Determine the [X, Y] coordinate at the center of the cell enclosing the given text.  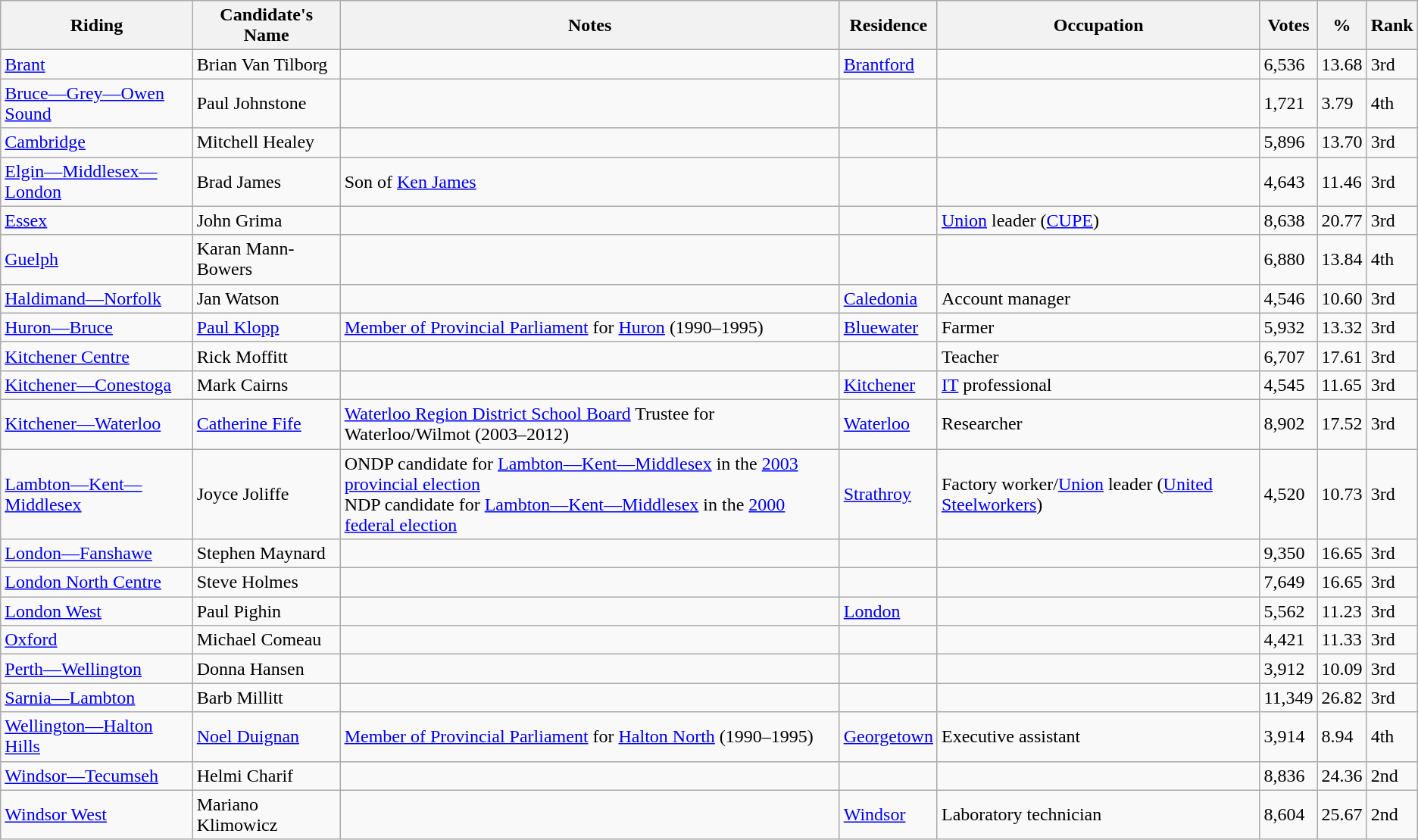
Elgin—Middlesex—London [97, 182]
Karan Mann-Bowers [267, 259]
Jan Watson [267, 298]
Notes [589, 26]
London—Fanshawe [97, 554]
Factory worker/Union leader (United Steelworkers) [1098, 494]
Bruce—Grey—Owen Sound [97, 103]
Teacher [1098, 356]
24.36 [1342, 776]
Windsor [888, 815]
Paul Pighin [267, 611]
20.77 [1342, 220]
Farmer [1098, 327]
Georgetown [888, 736]
3,912 [1288, 669]
Union leader (CUPE) [1098, 220]
Brant [97, 64]
Sarnia—Lambton [97, 698]
Noel Duignan [267, 736]
John Grima [267, 220]
Cambridge [97, 142]
Caledonia [888, 298]
6,536 [1288, 64]
Researcher [1098, 424]
13.32 [1342, 327]
26.82 [1342, 698]
Wellington—Halton Hills [97, 736]
5,562 [1288, 611]
Executive assistant [1098, 736]
5,932 [1288, 327]
6,707 [1288, 356]
Donna Hansen [267, 669]
Paul Johnstone [267, 103]
Catherine Fife [267, 424]
London [888, 611]
Oxford [97, 640]
Paul Klopp [267, 327]
17.52 [1342, 424]
8,902 [1288, 424]
Perth—Wellington [97, 669]
4,643 [1288, 182]
4,545 [1288, 385]
Account manager [1098, 298]
Essex [97, 220]
8,638 [1288, 220]
Kitchener—Waterloo [97, 424]
Votes [1288, 26]
Laboratory technician [1098, 815]
8.94 [1342, 736]
4,520 [1288, 494]
Waterloo Region District School Board Trustee for Waterloo/Wilmot (2003–2012) [589, 424]
Candidate's Name [267, 26]
10.60 [1342, 298]
Rank [1392, 26]
8,604 [1288, 815]
11.65 [1342, 385]
Windsor West [97, 815]
5,896 [1288, 142]
London North Centre [97, 582]
4,421 [1288, 640]
Kitchener Centre [97, 356]
8,836 [1288, 776]
11.33 [1342, 640]
11,349 [1288, 698]
ONDP candidate for Lambton—Kent—Middlesex in the 2003 provincial election NDP candidate for Lambton—Kent—Middlesex in the 2000 federal election [589, 494]
3.79 [1342, 103]
Brad James [267, 182]
Mariano Klimowicz [267, 815]
Waterloo [888, 424]
17.61 [1342, 356]
3,914 [1288, 736]
1,721 [1288, 103]
Son of Ken James [589, 182]
Kitchener [888, 385]
London West [97, 611]
Steve Holmes [267, 582]
Huron—Bruce [97, 327]
13.84 [1342, 259]
Stephen Maynard [267, 554]
Barb Millitt [267, 698]
Residence [888, 26]
Helmi Charif [267, 776]
11.46 [1342, 182]
Lambton—Kent—Middlesex [97, 494]
Joyce Joliffe [267, 494]
Member of Provincial Parliament for Huron (1990–1995) [589, 327]
Strathroy [888, 494]
Brian Van Tilborg [267, 64]
11.23 [1342, 611]
6,880 [1288, 259]
% [1342, 26]
Guelph [97, 259]
Occupation [1098, 26]
Riding [97, 26]
Michael Comeau [267, 640]
Rick Moffitt [267, 356]
Mark Cairns [267, 385]
Windsor—Tecumseh [97, 776]
Member of Provincial Parliament for Halton North (1990–1995) [589, 736]
10.73 [1342, 494]
13.70 [1342, 142]
7,649 [1288, 582]
Kitchener—Conestoga [97, 385]
13.68 [1342, 64]
4,546 [1288, 298]
Mitchell Healey [267, 142]
Brantford [888, 64]
IT professional [1098, 385]
Haldimand—Norfolk [97, 298]
10.09 [1342, 669]
Bluewater [888, 327]
9,350 [1288, 554]
25.67 [1342, 815]
